Detect which cell encompasses the target text, then output its (x, y) center coordinate. 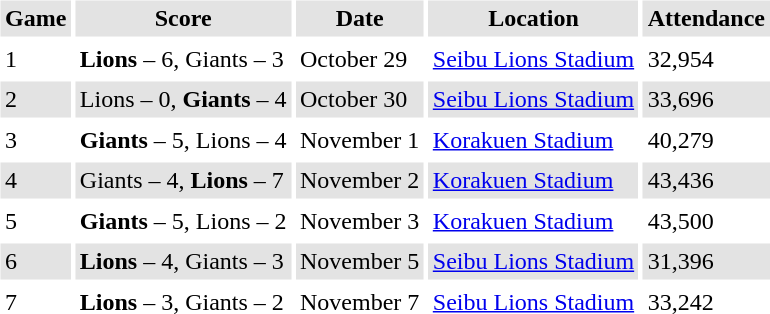
Lions – 4, Giants – 3 (183, 262)
October 30 (360, 100)
Game (35, 18)
43,500 (706, 221)
Attendance (706, 18)
Giants – 5, Lions – 4 (183, 140)
43,436 (706, 180)
Location (533, 18)
Lions – 6, Giants – 3 (183, 59)
40,279 (706, 140)
November 1 (360, 140)
33,696 (706, 100)
31,396 (706, 262)
1 (35, 59)
Lions – 0, Giants – 4 (183, 100)
Giants – 5, Lions – 2 (183, 221)
October 29 (360, 59)
Date (360, 18)
4 (35, 180)
3 (35, 140)
2 (35, 100)
November 5 (360, 262)
32,954 (706, 59)
November 3 (360, 221)
6 (35, 262)
November 2 (360, 180)
Score (183, 18)
Giants – 4, Lions – 7 (183, 180)
5 (35, 221)
